Determine the (X, Y) coordinate at the center of the cell enclosing the given text.  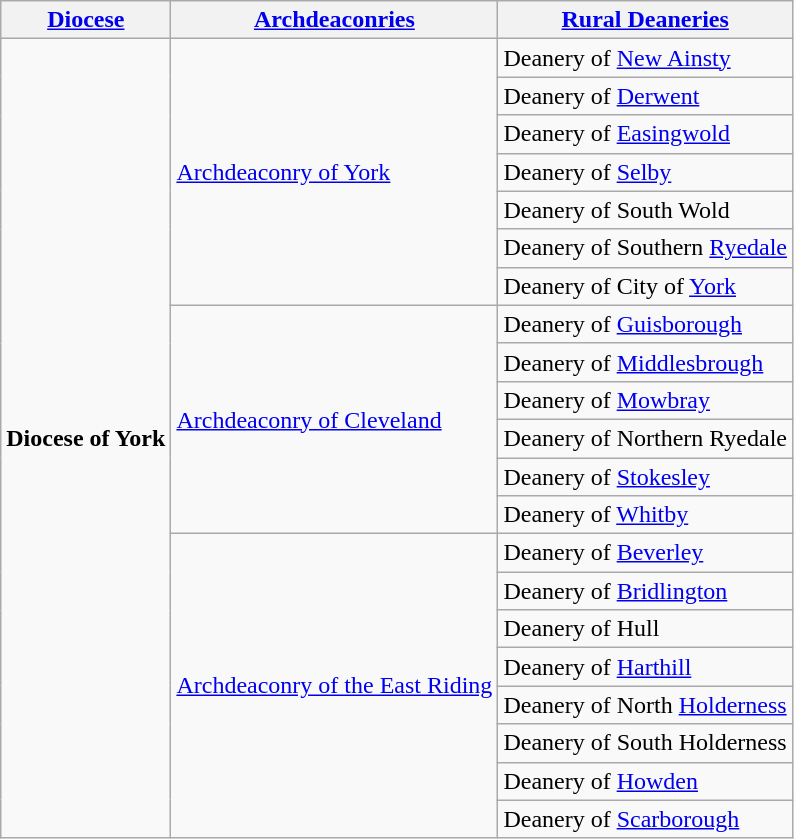
Deanery of Harthill (646, 667)
Diocese (86, 20)
Deanery of South Wold (646, 210)
Deanery of Beverley (646, 553)
Deanery of Scarborough (646, 819)
Deanery of Selby (646, 172)
Deanery of Bridlington (646, 591)
Deanery of Southern Ryedale (646, 248)
Archdeaconries (334, 20)
Deanery of Middlesbrough (646, 362)
Archdeaconry of York (334, 172)
Deanery of Guisborough (646, 324)
Deanery of Northern Ryedale (646, 438)
Deanery of New Ainsty (646, 58)
Deanery of Easingwold (646, 134)
Rural Deaneries (646, 20)
Archdeaconry of the East Riding (334, 686)
Deanery of Howden (646, 781)
Deanery of Stokesley (646, 477)
Deanery of South Holderness (646, 743)
Deanery of North Holderness (646, 705)
Deanery of Mowbray (646, 400)
Deanery of Derwent (646, 96)
Archdeaconry of Cleveland (334, 419)
Deanery of Hull (646, 629)
Deanery of City of York (646, 286)
Diocese of York (86, 438)
Deanery of Whitby (646, 515)
